Pinpoint the cell where the given text exists, returning its (x, y) midpoint coordinate. 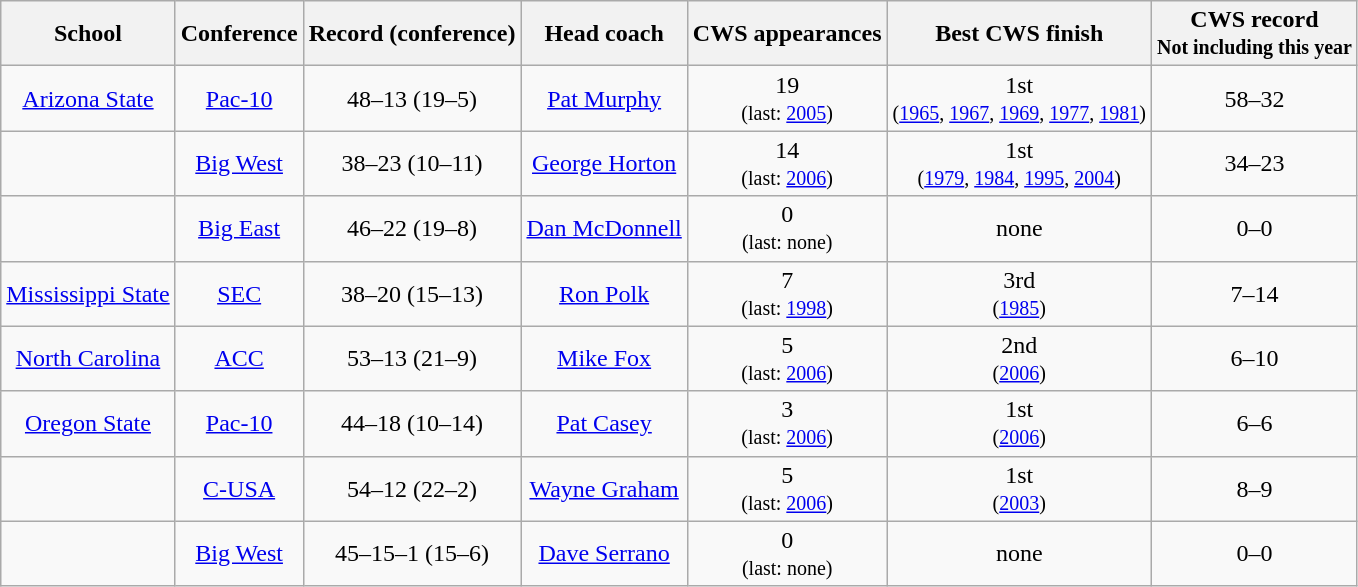
Mississippi State (88, 294)
38–20 (15–13) (412, 294)
44–18 (10–14) (412, 424)
58–32 (1254, 98)
53–13 (21–9) (412, 358)
7(last: 1998) (787, 294)
ACC (239, 358)
14(last: 2006) (787, 164)
3rd(1985) (1019, 294)
3(last: 2006) (787, 424)
CWS recordNot including this year (1254, 34)
38–23 (10–11) (412, 164)
SEC (239, 294)
Best CWS finish (1019, 34)
Oregon State (88, 424)
48–13 (19–5) (412, 98)
6–10 (1254, 358)
Dave Serrano (604, 554)
1st(1979, 1984, 1995, 2004) (1019, 164)
Conference (239, 34)
Head coach (604, 34)
6–6 (1254, 424)
Pat Casey (604, 424)
Big East (239, 228)
Arizona State (88, 98)
1st(2003) (1019, 488)
1st(2006) (1019, 424)
C-USA (239, 488)
Record (conference) (412, 34)
1st(1965, 1967, 1969, 1977, 1981) (1019, 98)
2nd(2006) (1019, 358)
Mike Fox (604, 358)
George Horton (604, 164)
54–12 (22–2) (412, 488)
School (88, 34)
34–23 (1254, 164)
8–9 (1254, 488)
Wayne Graham (604, 488)
45–15–1 (15–6) (412, 554)
46–22 (19–8) (412, 228)
CWS appearances (787, 34)
Pat Murphy (604, 98)
Dan McDonnell (604, 228)
North Carolina (88, 358)
Ron Polk (604, 294)
19(last: 2005) (787, 98)
7–14 (1254, 294)
